From the cell containing the given text, extract its center point as (x, y) coordinate. 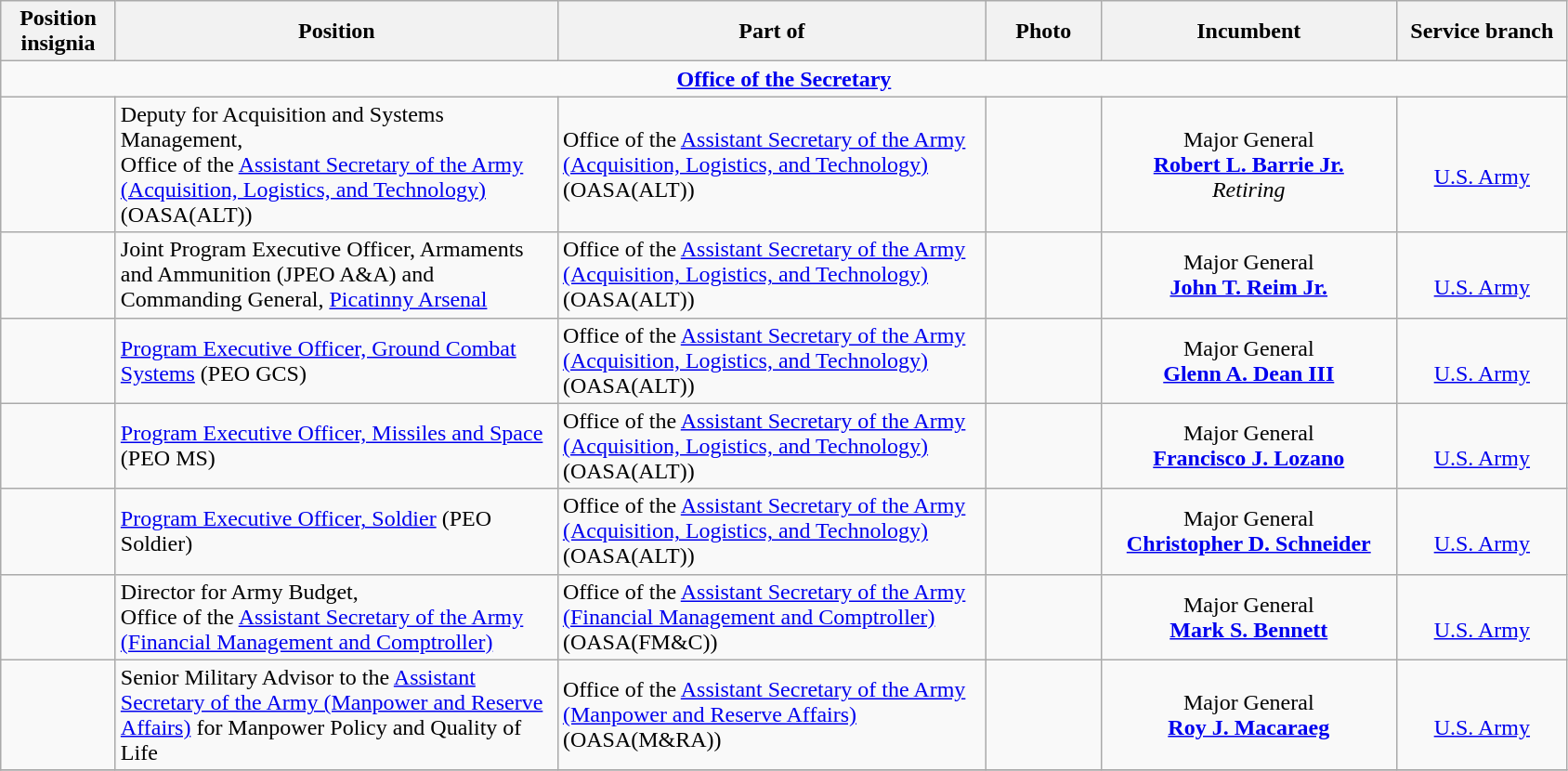
Joint Program Executive Officer, Armaments and Ammunition (JPEO A&A) andCommanding General, Picatinny Arsenal (336, 275)
Director for Army Budget,Office of the Assistant Secretary of the Army (Financial Management and Comptroller) (336, 617)
Incumbent (1248, 32)
Service branch (1483, 32)
Major GeneralMark S. Bennett (1248, 617)
Position (336, 32)
Part of (771, 32)
Deputy for Acquisition and Systems Management,Office of the Assistant Secretary of the Army (Acquisition, Logistics, and Technology) (OASA(ALT)) (336, 164)
Photo (1043, 32)
Major GeneralJohn T. Reim Jr. (1248, 275)
Office of the Secretary (784, 79)
Major GeneralFrancisco J. Lozano (1248, 446)
Program Executive Officer, Ground Combat Systems (PEO GCS) (336, 360)
Office of the Assistant Secretary of the Army (Manpower and Reserve Affairs) (OASA(M&RA)) (771, 715)
Major GeneralGlenn A. Dean III (1248, 360)
Major GeneralRoy J. Macaraeg (1248, 715)
Major GeneralRobert L. Barrie Jr.Retiring (1248, 164)
Program Executive Officer, Missiles and Space (PEO MS) (336, 446)
Position insignia (59, 32)
Major GeneralChristopher D. Schneider (1248, 531)
Office of the Assistant Secretary of the Army (Financial Management and Comptroller) (OASA(FM&C)) (771, 617)
Senior Military Advisor to the Assistant Secretary of the Army (Manpower and Reserve Affairs) for Manpower Policy and Quality of Life (336, 715)
Program Executive Officer, Soldier (PEO Soldier) (336, 531)
